Detect which cell encompasses the target text, then output its [X, Y] center coordinate. 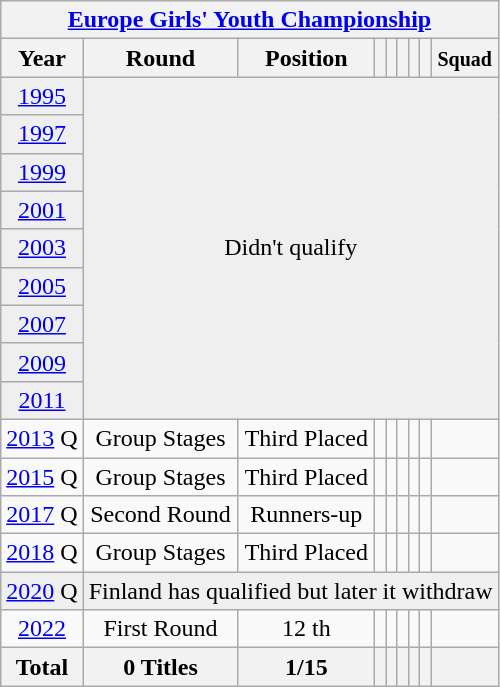
12 th [306, 629]
2022 [42, 629]
2011 [42, 400]
2020 Q [42, 591]
2013 Q [42, 438]
2009 [42, 362]
2003 [42, 248]
Europe Girls' Youth Championship [250, 20]
First Round [160, 629]
Finland has qualified but later it withdraw [290, 591]
Squad [464, 58]
2018 Q [42, 553]
2007 [42, 324]
Didn't qualify [290, 248]
1999 [42, 172]
2005 [42, 286]
Total [42, 667]
2017 Q [42, 515]
Round [160, 58]
Position [306, 58]
1997 [42, 134]
0 Titles [160, 667]
Year [42, 58]
2001 [42, 210]
1995 [42, 96]
Second Round [160, 515]
1/15 [306, 667]
Runners-up [306, 515]
2015 Q [42, 477]
